Output the (X, Y) coordinate of the center of the cell containing the given text.  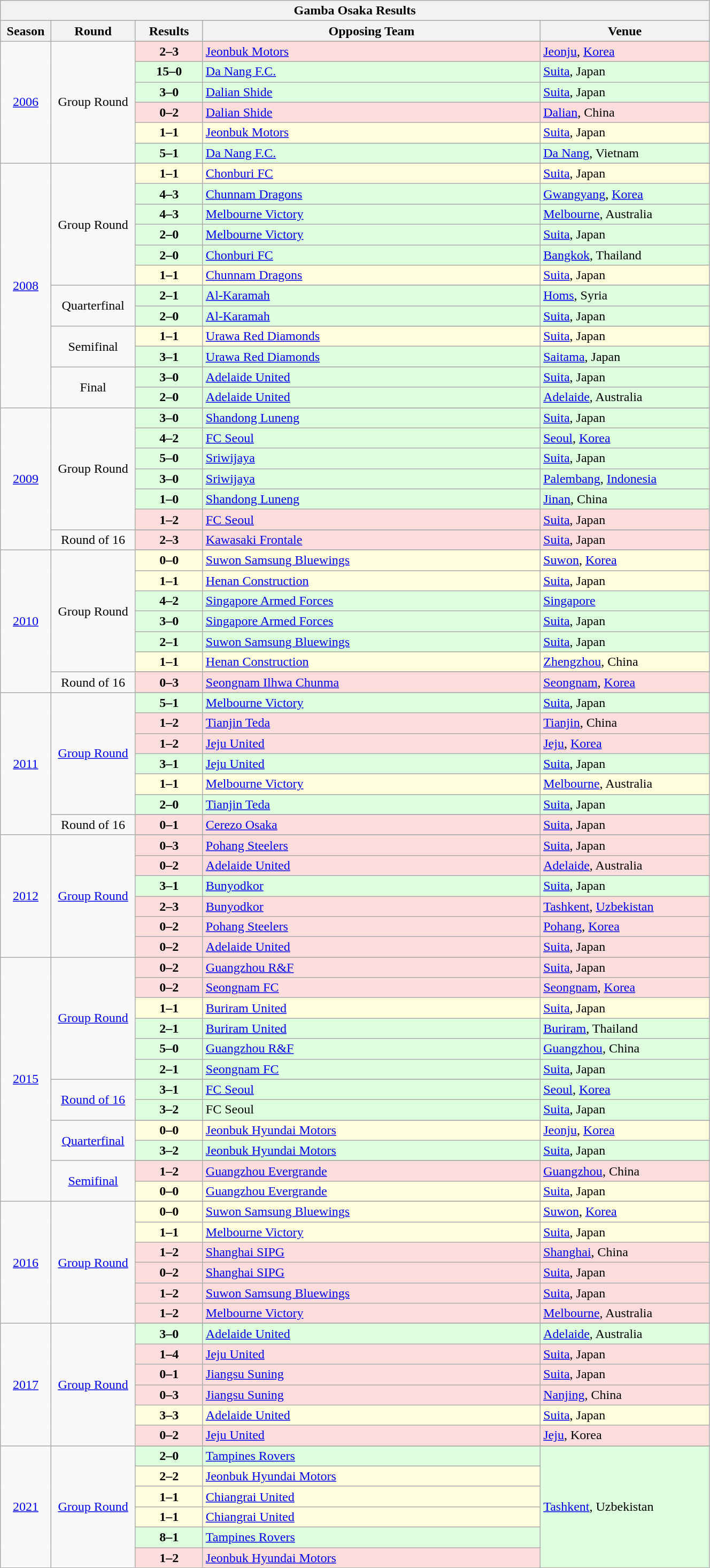
Saitama, Japan (625, 357)
Bangkok, Thailand (625, 255)
2–2 (169, 1476)
15–0 (169, 72)
Pohang, Korea (625, 927)
Shanghai, China (625, 1252)
2011 (26, 764)
Venue (625, 31)
Nanjing, China (625, 1395)
Cerezo Osaka (371, 825)
Buriram, Thailand (625, 1028)
Opposing Team (371, 31)
Round (93, 31)
2021 (26, 1506)
1–0 (169, 499)
Kawasaki Frontale (371, 540)
Tianjin, China (625, 723)
2009 (26, 479)
Season (26, 31)
Results (169, 31)
Seongnam Ilhwa Chunma (371, 682)
Zhengzhou, China (625, 662)
Final (93, 387)
Homs, Syria (625, 296)
2008 (26, 286)
Da Nang, Vietnam (625, 153)
2010 (26, 621)
2016 (26, 1262)
Dalian, China (625, 112)
2015 (26, 1079)
Jinan, China (625, 499)
Gwangyang, Korea (625, 194)
2017 (26, 1385)
2012 (26, 896)
Palembang, Indonesia (625, 479)
Gamba Osaka Results (355, 11)
3–3 (169, 1415)
Singapore (625, 601)
8–1 (169, 1537)
1–4 (169, 1354)
2006 (26, 102)
